For the text-containing cell, return its midpoint in [x, y] coordinate format. 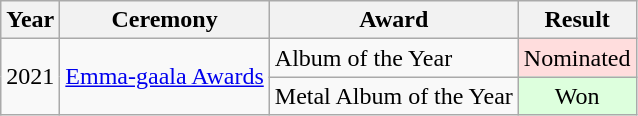
Award [394, 20]
Year [30, 20]
Album of the Year [394, 58]
2021 [30, 77]
Emma-gaala Awards [164, 77]
Ceremony [164, 20]
Metal Album of the Year [394, 96]
Won [577, 96]
Result [577, 20]
Nominated [577, 58]
